For the text-containing cell, return its midpoint in [X, Y] coordinate format. 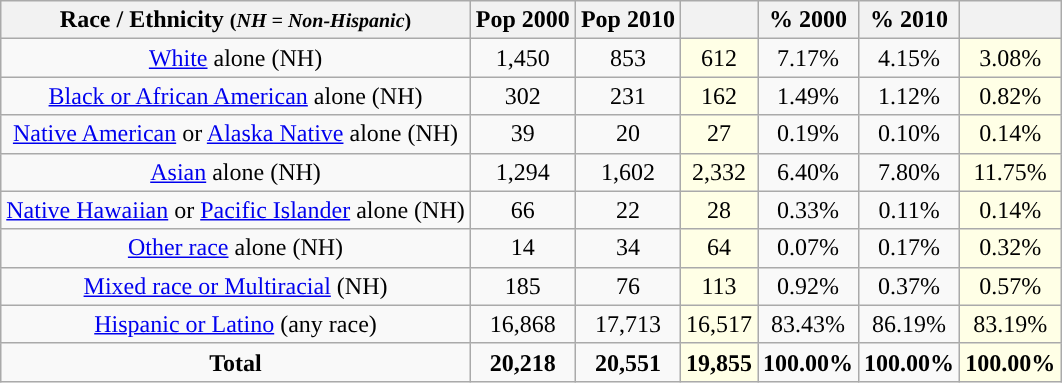
0.07% [808, 248]
11.75% [1010, 172]
0.92% [808, 286]
39 [522, 134]
19,855 [718, 362]
612 [718, 58]
83.43% [808, 324]
Native Hawaiian or Pacific Islander alone (NH) [236, 210]
0.17% [910, 248]
20,218 [522, 362]
Race / Ethnicity (NH = Non-Hispanic) [236, 20]
64 [718, 248]
231 [628, 96]
16,868 [522, 324]
113 [718, 286]
Hispanic or Latino (any race) [236, 324]
Asian alone (NH) [236, 172]
Other race alone (NH) [236, 248]
14 [522, 248]
0.57% [1010, 286]
0.10% [910, 134]
Total [236, 362]
1,294 [522, 172]
162 [718, 96]
66 [522, 210]
22 [628, 210]
185 [522, 286]
0.37% [910, 286]
White alone (NH) [236, 58]
Black or African American alone (NH) [236, 96]
0.33% [808, 210]
0.32% [1010, 248]
302 [522, 96]
27 [718, 134]
% 2000 [808, 20]
7.17% [808, 58]
1,602 [628, 172]
17,713 [628, 324]
20,551 [628, 362]
3.08% [1010, 58]
4.15% [910, 58]
16,517 [718, 324]
20 [628, 134]
853 [628, 58]
86.19% [910, 324]
Pop 2000 [522, 20]
34 [628, 248]
% 2010 [910, 20]
0.82% [1010, 96]
1,450 [522, 58]
0.11% [910, 210]
1.12% [910, 96]
Mixed race or Multiracial (NH) [236, 286]
Pop 2010 [628, 20]
Native American or Alaska Native alone (NH) [236, 134]
76 [628, 286]
7.80% [910, 172]
28 [718, 210]
6.40% [808, 172]
83.19% [1010, 324]
0.19% [808, 134]
2,332 [718, 172]
1.49% [808, 96]
